Pinpoint the cell where the given text exists, returning its (x, y) midpoint coordinate. 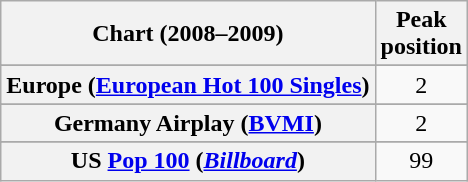
Chart (2008–2009) (188, 34)
99 (421, 161)
Germany Airplay (BVMI) (188, 123)
Europe (European Hot 100 Singles) (188, 85)
Peakposition (421, 34)
US Pop 100 (Billboard) (188, 161)
